Detect which cell encompasses the target text, then output its [X, Y] center coordinate. 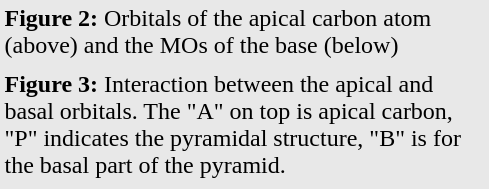
Figure 2: Orbitals of the apical carbon atom (above) and the MOs of the base (below) [244, 32]
